Scan for the cell matching the given text and deliver its (x, y) coordinate at center. 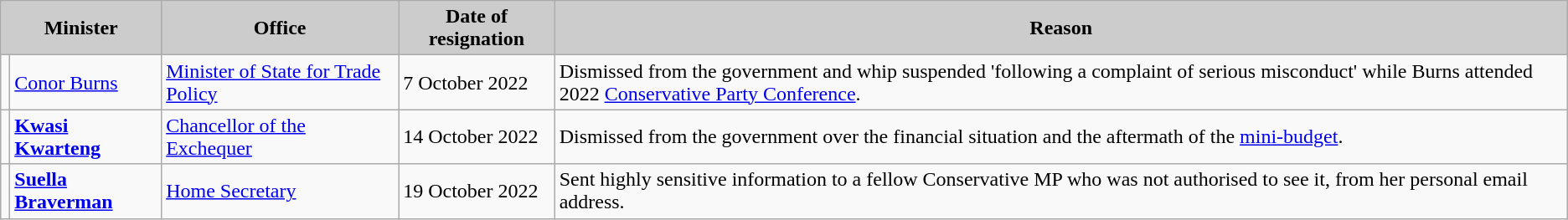
Minister of State for Trade Policy (280, 82)
Office (280, 28)
Dismissed from the government over the financial situation and the aftermath of the mini-budget. (1060, 137)
Conor Burns (85, 82)
Date of resignation (477, 28)
Suella Braverman (85, 191)
14 October 2022 (477, 137)
Sent highly sensitive information to a fellow Conservative MP who was not authorised to see it, from her personal email address. (1060, 191)
19 October 2022 (477, 191)
7 October 2022 (477, 82)
Reason (1060, 28)
Home Secretary (280, 191)
Kwasi Kwarteng (85, 137)
Chancellor of the Exchequer (280, 137)
Minister (81, 28)
